For the text-containing cell, return its midpoint in [x, y] coordinate format. 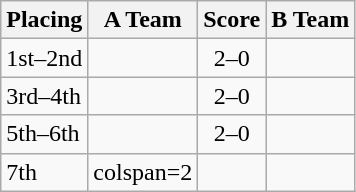
5th–6th [44, 134]
7th [44, 172]
Score [232, 20]
colspan=2 [143, 172]
3rd–4th [44, 96]
Placing [44, 20]
1st–2nd [44, 58]
B Team [310, 20]
A Team [143, 20]
